Return the [x, y] coordinate for the center point of the cell that contains the specified text.  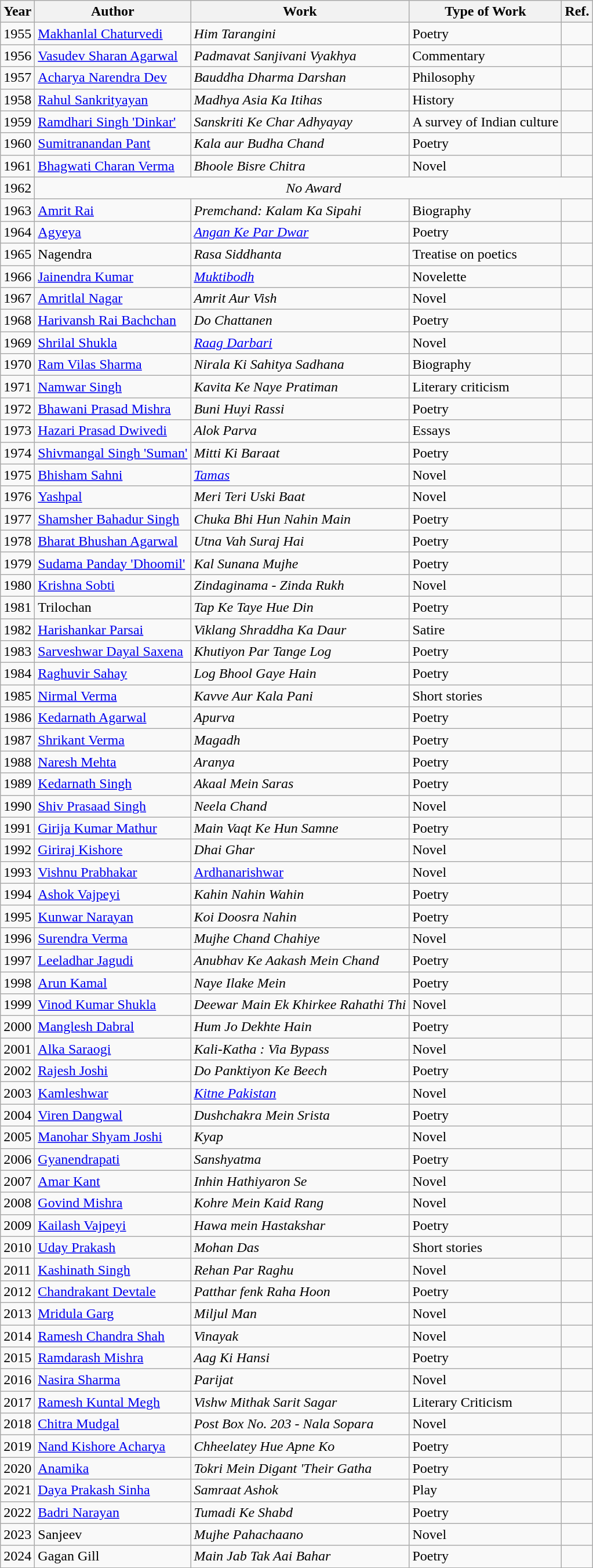
2017 [17, 1402]
2021 [17, 1490]
Arun Kamal [112, 983]
1967 [17, 299]
Ref. [577, 12]
Aag Ki Hansi [300, 1358]
Angan Ke Par Dwar [300, 232]
Anamika [112, 1468]
2016 [17, 1380]
Post Box No. 203 - Nala Sopara [300, 1424]
Naye Ilake Mein [300, 983]
Nagendra [112, 254]
Kashinath Singh [112, 1269]
Kyap [300, 1137]
Mridula Garg [112, 1313]
1972 [17, 409]
1963 [17, 210]
2023 [17, 1534]
Dushchakra Mein Srista [300, 1115]
Krishna Sobti [112, 585]
Koi Doosra Nahin [300, 916]
Chandrakant Devtale [112, 1291]
Bhagwati Charan Verma [112, 166]
Nirala Ki Sahitya Sadhana [300, 365]
Nand Kishore Acharya [112, 1446]
2007 [17, 1181]
Rajesh Joshi [112, 1071]
1965 [17, 254]
Vishnu Prabhakar [112, 872]
Treatise on poetics [486, 254]
Govind Mishra [112, 1203]
Hum Jo Dekhte Hain [300, 1027]
1979 [17, 563]
Satire [486, 629]
2019 [17, 1446]
Vinayak [300, 1335]
Sumitranandan Pant [112, 144]
A survey of Indian culture [486, 122]
1977 [17, 519]
1970 [17, 365]
Sudama Panday 'Dhoomil' [112, 563]
Bhoole Bisre Chitra [300, 166]
Ramesh Kuntal Megh [112, 1402]
Ramdarash Mishra [112, 1358]
Main Jab Tak Aai Bahar [300, 1556]
Parijat [300, 1380]
2018 [17, 1424]
Mujhe Pahachaano [300, 1534]
Bhisham Sahni [112, 475]
Viren Dangwal [112, 1115]
1958 [17, 100]
Daya Prakash Sinha [112, 1490]
Deewar Main Ek Khirkee Rahathi Thi [300, 1005]
Rehan Par Raghu [300, 1269]
Makhanlal Chaturvedi [112, 34]
Anubhav Ke Aakash Mein Chand [300, 960]
1989 [17, 784]
1995 [17, 916]
Main Vaqt Ke Hun Samne [300, 828]
1996 [17, 938]
Do Panktiyon Ke Beech [300, 1071]
Him Tarangini [300, 34]
2003 [17, 1093]
Giriraj Kishore [112, 850]
2009 [17, 1225]
1966 [17, 277]
1997 [17, 960]
Rasa Siddhanta [300, 254]
1999 [17, 1005]
Ram Vilas Sharma [112, 365]
Amrit Rai [112, 210]
Log Bhool Gaye Hain [300, 674]
Essays [486, 431]
1969 [17, 343]
1981 [17, 607]
Rahul Sankrityayan [112, 100]
Mitti Ki Baraat [300, 453]
1971 [17, 387]
2006 [17, 1159]
1956 [17, 56]
Shivmangal Singh 'Suman' [112, 453]
Shamsher Bahadur Singh [112, 519]
Akaal Mein Saras [300, 784]
Kahin Nahin Wahin [300, 894]
1990 [17, 806]
Namwar Singh [112, 387]
Amar Kant [112, 1181]
Tokri Mein Digant 'Their Gatha [300, 1468]
1968 [17, 321]
Badri Narayan [112, 1512]
Gyanendrapati [112, 1159]
Vasudev Sharan Agarwal [112, 56]
Shrilal Shukla [112, 343]
Bharat Bhushan Agarwal [112, 541]
No Award [314, 188]
2011 [17, 1269]
History [486, 100]
Agyeya [112, 232]
1955 [17, 34]
Literary criticism [486, 387]
2014 [17, 1335]
1962 [17, 188]
Tumadi Ke Shabd [300, 1512]
Uday Prakash [112, 1247]
1960 [17, 144]
Sanjeev [112, 1534]
Samraat Ashok [300, 1490]
Kamleshwar [112, 1093]
Play [486, 1490]
Amritlal Nagar [112, 299]
Harivansh Rai Bachchan [112, 321]
Khutiyon Par Tange Log [300, 652]
1976 [17, 497]
Trilochan [112, 607]
1994 [17, 894]
Raghuvir Sahay [112, 674]
1991 [17, 828]
2008 [17, 1203]
Mohan Das [300, 1247]
Acharya Narendra Dev [112, 78]
Hazari Prasad Dwivedi [112, 431]
Patthar fenk Raha Hoon [300, 1291]
Type of Work [486, 12]
Madhya Asia Ka Itihas [300, 100]
1998 [17, 983]
Naresh Mehta [112, 762]
Novelette [486, 277]
1985 [17, 696]
Harishankar Parsai [112, 629]
Miljul Man [300, 1313]
Tamas [300, 475]
Commentary [486, 56]
Nasira Sharma [112, 1380]
Chitra Mudgal [112, 1424]
Shrikant Verma [112, 740]
Sanskriti Ke Char Adhyayay [300, 122]
1982 [17, 629]
Neela Chand [300, 806]
Kala aur Budha Chand [300, 144]
Alok Parva [300, 431]
Chheelatey Hue Apne Ko [300, 1446]
1988 [17, 762]
Jainendra Kumar [112, 277]
Kavve Aur Kala Pani [300, 696]
Leeladhar Jagudi [112, 960]
Inhin Hathiyaron Se [300, 1181]
1973 [17, 431]
Author [112, 12]
Mujhe Chand Chahiye [300, 938]
Tap Ke Taye Hue Din [300, 607]
1975 [17, 475]
1957 [17, 78]
1987 [17, 740]
Literary Criticism [486, 1402]
1984 [17, 674]
Dhai Ghar [300, 850]
Year [17, 12]
Bhawani Prasad Mishra [112, 409]
Ashok Vajpeyi [112, 894]
1980 [17, 585]
Ramesh Chandra Shah [112, 1335]
Raag Darbari [300, 343]
2001 [17, 1049]
1992 [17, 850]
Kali-Katha : Via Bypass [300, 1049]
Gagan Gill [112, 1556]
Kitne Pakistan [300, 1093]
Shiv Prasaad Singh [112, 806]
2013 [17, 1313]
Bauddha Dharma Darshan [300, 78]
2004 [17, 1115]
1964 [17, 232]
1993 [17, 872]
Do Chattanen [300, 321]
Girija Kumar Mathur [112, 828]
2012 [17, 1291]
Sanshyatma [300, 1159]
Kedarnath Agarwal [112, 718]
Hawa mein Hastakshar [300, 1225]
2020 [17, 1468]
Manglesh Dabral [112, 1027]
Magadh [300, 740]
Ardhanarishwar [300, 872]
Utna Vah Suraj Hai [300, 541]
Kunwar Narayan [112, 916]
Zindaginama - Zinda Rukh [300, 585]
Aranya [300, 762]
Viklang Shraddha Ka Daur [300, 629]
2024 [17, 1556]
Yashpal [112, 497]
2002 [17, 1071]
Meri Teri Uski Baat [300, 497]
Buni Huyi Rassi [300, 409]
Chuka Bhi Hun Nahin Main [300, 519]
Manohar Shyam Joshi [112, 1137]
1983 [17, 652]
Philosophy [486, 78]
Vinod Kumar Shukla [112, 1005]
2000 [17, 1027]
1986 [17, 718]
Kohre Mein Kaid Rang [300, 1203]
Vishw Mithak Sarit Sagar [300, 1402]
Kal Sunana Mujhe [300, 563]
Alka Saraogi [112, 1049]
Muktibodh [300, 277]
Kedarnath Singh [112, 784]
Kavita Ke Naye Pratiman [300, 387]
Amrit Aur Vish [300, 299]
1978 [17, 541]
2022 [17, 1512]
Sarveshwar Dayal Saxena [112, 652]
1974 [17, 453]
1961 [17, 166]
1959 [17, 122]
2015 [17, 1358]
2010 [17, 1247]
Premchand: Kalam Ka Sipahi [300, 210]
Work [300, 12]
Apurva [300, 718]
Ramdhari Singh 'Dinkar' [112, 122]
Kailash Vajpeyi [112, 1225]
2005 [17, 1137]
Surendra Verma [112, 938]
Nirmal Verma [112, 696]
Padmavat Sanjivani Vyakhya [300, 56]
